Provide the (x, y) coordinate of the cell's center where the given text is located.  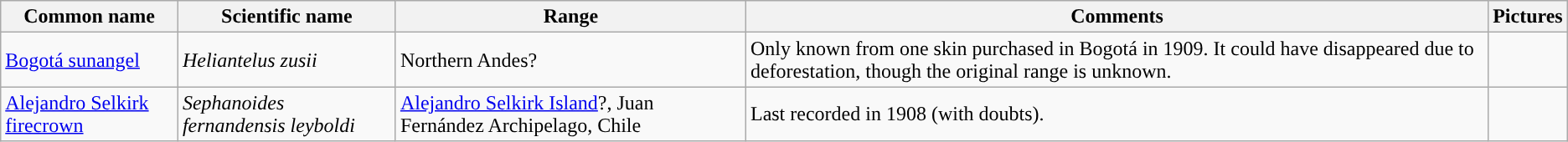
Last recorded in 1908 (with doubts). (1117, 114)
Sephanoides fernandensis leyboldi (286, 114)
Northern Andes? (570, 60)
Bogotá sunangel (90, 60)
Comments (1117, 17)
Scientific name (286, 17)
Alejandro Selkirk firecrown (90, 114)
Alejandro Selkirk Island?, Juan Fernández Archipelago, Chile (570, 114)
Pictures (1528, 17)
Range (570, 17)
Common name (90, 17)
Heliantelus zusii (286, 60)
Only known from one skin purchased in Bogotá in 1909. It could have disappeared due to deforestation, though the original range is unknown. (1117, 60)
